Identify which cell holds the provided text, then report its [X, Y] central coordinate. 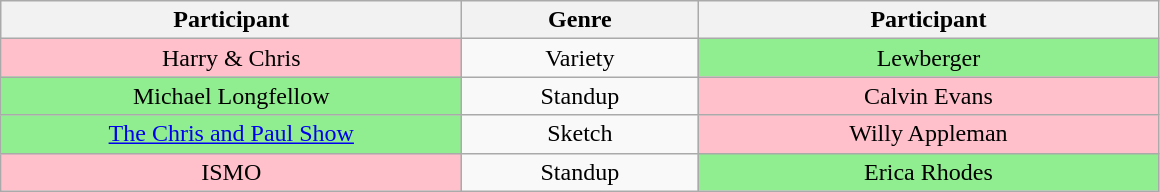
Sketch [580, 134]
Genre [580, 20]
Michael Longfellow [232, 96]
ISMO [232, 172]
Willy Appleman [928, 134]
The Chris and Paul Show [232, 134]
Harry & Chris [232, 58]
Calvin Evans [928, 96]
Erica Rhodes [928, 172]
Lewberger [928, 58]
Variety [580, 58]
